For the text-containing cell, return its midpoint in (x, y) coordinate format. 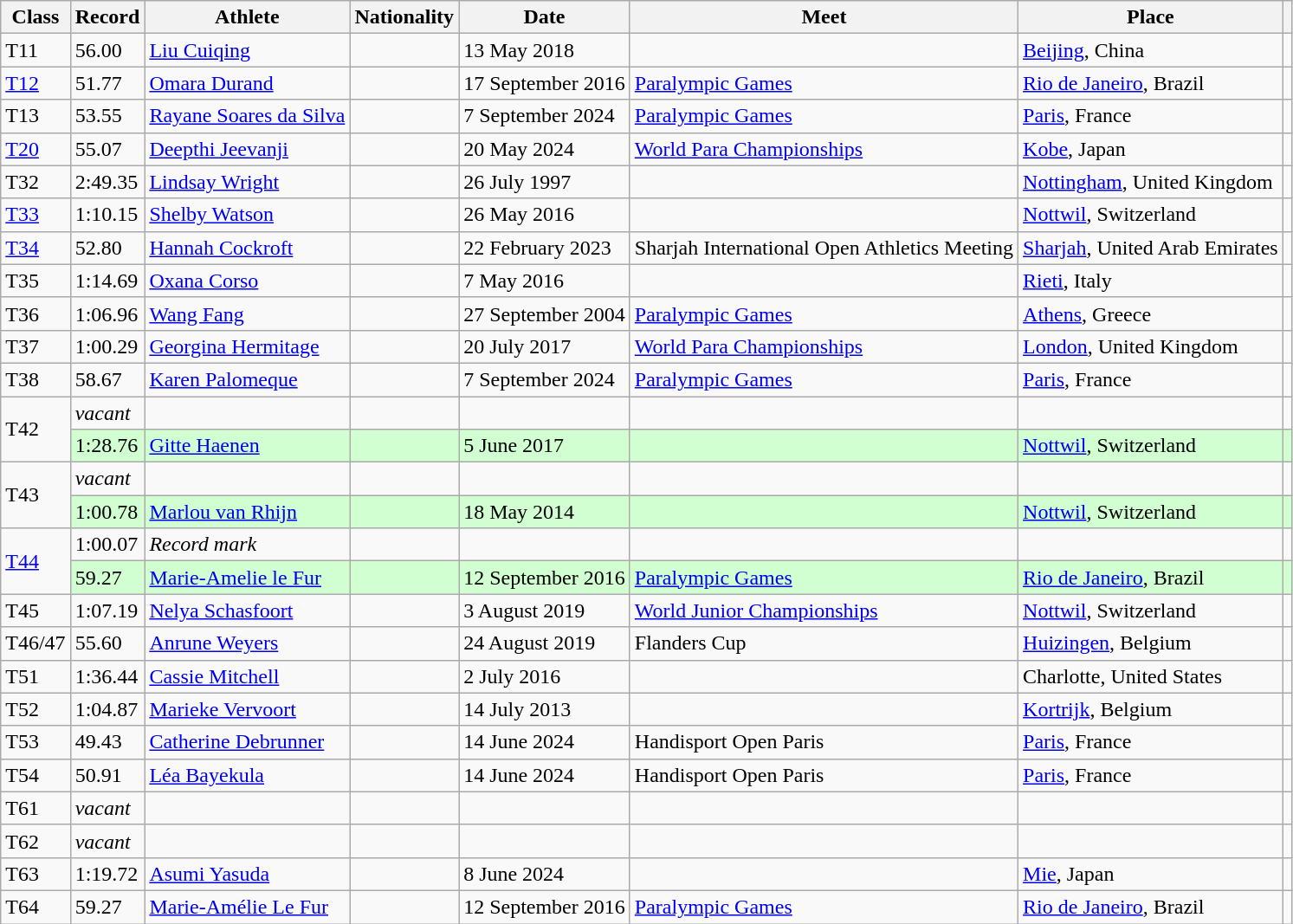
Marieke Vervoort (248, 709)
49.43 (107, 742)
17 September 2016 (545, 83)
Deepthi Jeevanji (248, 149)
14 July 2013 (545, 709)
Marie-Amélie Le Fur (248, 907)
T62 (36, 841)
1:07.19 (107, 611)
1:36.44 (107, 676)
T42 (36, 430)
1:19.72 (107, 874)
Place (1151, 17)
Record mark (248, 545)
T13 (36, 116)
3 August 2019 (545, 611)
Oxana Corso (248, 281)
T43 (36, 495)
20 July 2017 (545, 346)
1:00.29 (107, 346)
T63 (36, 874)
Sharjah, United Arab Emirates (1151, 248)
53.55 (107, 116)
Date (545, 17)
London, United Kingdom (1151, 346)
52.80 (107, 248)
T45 (36, 611)
T51 (36, 676)
T11 (36, 50)
Rieti, Italy (1151, 281)
2 July 2016 (545, 676)
Georgina Hermitage (248, 346)
2:49.35 (107, 182)
Beijing, China (1151, 50)
Wang Fang (248, 313)
Anrune Weyers (248, 643)
Meet (824, 17)
13 May 2018 (545, 50)
T61 (36, 808)
Rayane Soares da Silva (248, 116)
T38 (36, 379)
8 June 2024 (545, 874)
1:14.69 (107, 281)
Charlotte, United States (1151, 676)
T35 (36, 281)
Flanders Cup (824, 643)
T32 (36, 182)
55.07 (107, 149)
Asumi Yasuda (248, 874)
Gitte Haenen (248, 446)
50.91 (107, 775)
Shelby Watson (248, 215)
5 June 2017 (545, 446)
T46/47 (36, 643)
Omara Durand (248, 83)
T54 (36, 775)
Karen Palomeque (248, 379)
1:00.78 (107, 512)
56.00 (107, 50)
T12 (36, 83)
T33 (36, 215)
Marie-Amelie le Fur (248, 578)
T64 (36, 907)
Cassie Mitchell (248, 676)
22 February 2023 (545, 248)
T44 (36, 561)
Nelya Schasfoort (248, 611)
Mie, Japan (1151, 874)
Lindsay Wright (248, 182)
1:00.07 (107, 545)
Liu Cuiqing (248, 50)
7 May 2016 (545, 281)
Athlete (248, 17)
T34 (36, 248)
24 August 2019 (545, 643)
Kobe, Japan (1151, 149)
Athens, Greece (1151, 313)
Hannah Cockroft (248, 248)
Sharjah International Open Athletics Meeting (824, 248)
55.60 (107, 643)
18 May 2014 (545, 512)
51.77 (107, 83)
T36 (36, 313)
Catherine Debrunner (248, 742)
T52 (36, 709)
26 July 1997 (545, 182)
27 September 2004 (545, 313)
Kortrijk, Belgium (1151, 709)
58.67 (107, 379)
20 May 2024 (545, 149)
Nationality (404, 17)
World Junior Championships (824, 611)
Class (36, 17)
1:10.15 (107, 215)
T53 (36, 742)
Record (107, 17)
26 May 2016 (545, 215)
1:04.87 (107, 709)
1:28.76 (107, 446)
Léa Bayekula (248, 775)
T37 (36, 346)
Nottingham, United Kingdom (1151, 182)
Huizingen, Belgium (1151, 643)
1:06.96 (107, 313)
T20 (36, 149)
Marlou van Rhijn (248, 512)
